Extract the (X, Y) coordinate from the center of the cell holding the provided text.  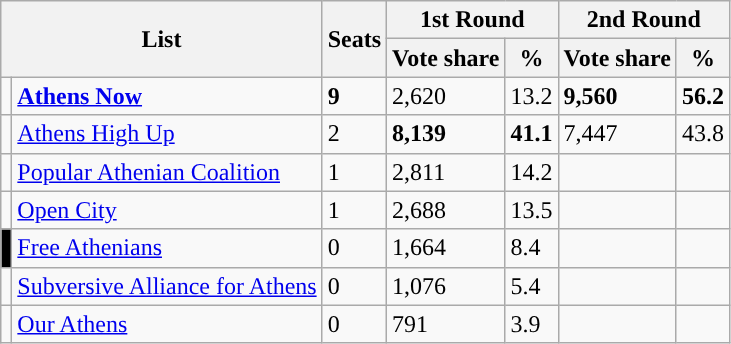
1,664 (446, 248)
9 (354, 96)
7,447 (617, 134)
Free Athenians (167, 248)
41.1 (532, 134)
Seats (354, 39)
List (162, 39)
5.4 (532, 286)
2nd Round (644, 20)
Subversive Alliance for Athens (167, 286)
2,811 (446, 172)
Athens Now (167, 96)
9,560 (617, 96)
1st Round (472, 20)
1,076 (446, 286)
43.8 (702, 134)
Our Athens (167, 324)
Popular Athenian Coalition (167, 172)
2 (354, 134)
Athens High Up (167, 134)
8,139 (446, 134)
2,688 (446, 210)
56.2 (702, 96)
2,620 (446, 96)
Open City (167, 210)
3.9 (532, 324)
791 (446, 324)
13.2 (532, 96)
13.5 (532, 210)
14.2 (532, 172)
8.4 (532, 248)
